Identify which cell holds the provided text, then report its [x, y] central coordinate. 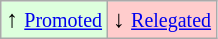
↓ Relegated [162, 20]
↑ Promoted [54, 20]
